Find where the given text appears and provide that cell's center as (x, y) coordinate. 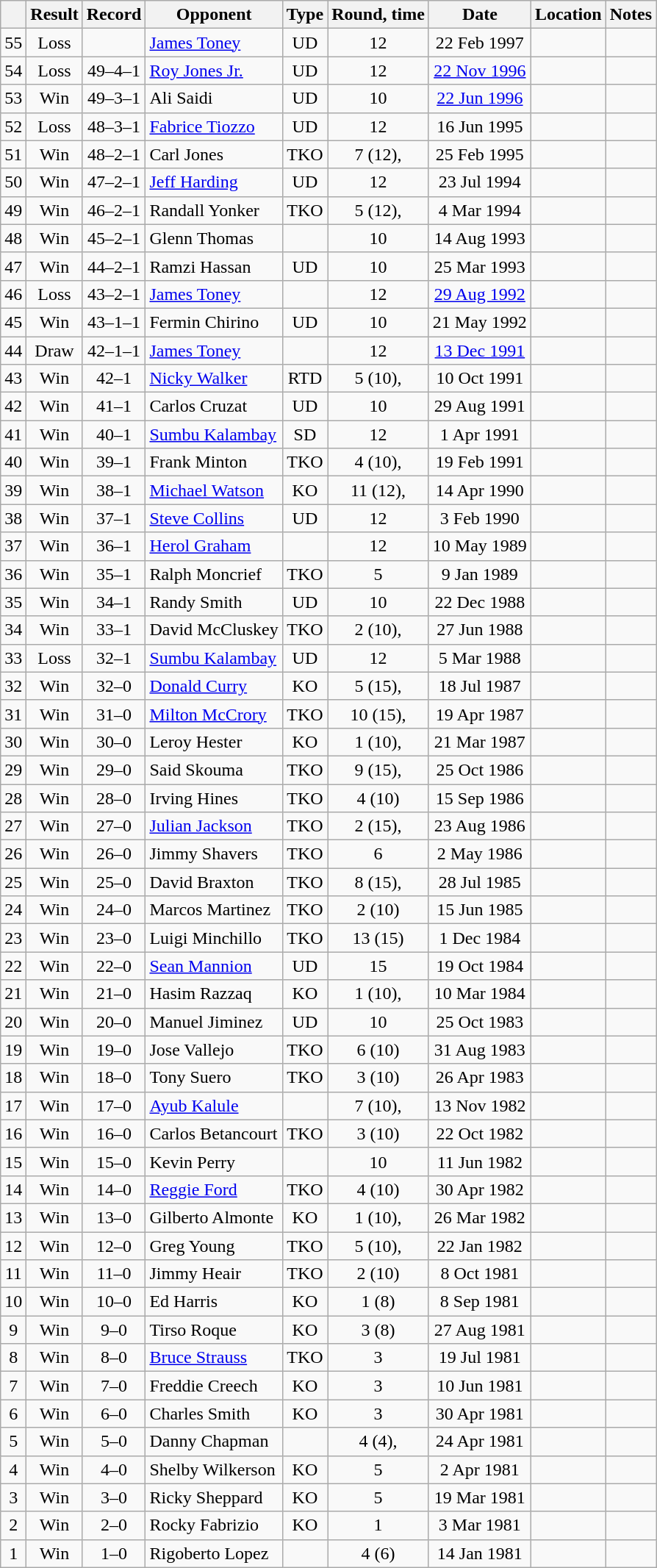
26 Apr 1983 (479, 1078)
9 (15), (378, 770)
33 (13, 658)
50 (13, 182)
19 Apr 1987 (479, 714)
Reggie Ford (214, 1189)
41 (13, 434)
Record (114, 15)
Julian Jackson (214, 826)
22 (13, 966)
Location (568, 15)
17 (13, 1106)
20 (13, 1022)
10 Oct 1991 (479, 379)
25–0 (114, 882)
Danny Chapman (214, 1442)
16 Jun 1995 (479, 126)
Carlos Betancourt (214, 1134)
11 (12), (378, 490)
16 (13, 1134)
David Braxton (214, 882)
Nicky Walker (214, 379)
21 Mar 1987 (479, 742)
Hasim Razzaq (214, 994)
28–0 (114, 798)
46–2–1 (114, 210)
45 (13, 322)
1–0 (114, 1553)
11 Jun 1982 (479, 1161)
53 (13, 99)
4 Mar 1994 (479, 210)
47–2–1 (114, 182)
42–1 (114, 379)
43 (13, 379)
5 (12), (378, 210)
Result (54, 15)
Carlos Cruzat (214, 407)
14 Aug 1993 (479, 238)
23 Aug 1986 (479, 826)
Irving Hines (214, 798)
Fermin Chirino (214, 322)
3 Mar 1981 (479, 1525)
19 Feb 1991 (479, 462)
27 Jun 1988 (479, 630)
Date (479, 15)
Round, time (378, 15)
2 May 1986 (479, 854)
30 Apr 1982 (479, 1189)
13 Dec 1991 (479, 351)
42 (13, 407)
Shelby Wilkerson (214, 1469)
43–1–1 (114, 322)
7 (12), (378, 154)
Glenn Thomas (214, 238)
26–0 (114, 854)
22 Oct 1982 (479, 1134)
22 Feb 1997 (479, 43)
51 (13, 154)
48–2–1 (114, 154)
3 Feb 1990 (479, 518)
18–0 (114, 1078)
13 (15) (378, 938)
22–0 (114, 966)
26 (13, 854)
21–0 (114, 994)
8 Oct 1981 (479, 1274)
Ralph Moncrief (214, 574)
38–1 (114, 490)
27–0 (114, 826)
21 (13, 994)
38 (13, 518)
22 Nov 1996 (479, 71)
Milton McCrory (214, 714)
4 (10), (378, 462)
Ed Harris (214, 1302)
17–0 (114, 1106)
2 (15), (378, 826)
Charles Smith (214, 1414)
10 May 1989 (479, 546)
2 (13, 1525)
Jose Vallejo (214, 1050)
40 (13, 462)
29 Aug 1992 (479, 294)
15–0 (114, 1161)
14 Apr 1990 (479, 490)
1 Dec 1984 (479, 938)
32 (13, 686)
8 (15), (378, 882)
44–2–1 (114, 266)
37 (13, 546)
23 (13, 938)
Donald Curry (214, 686)
37–1 (114, 518)
Rocky Fabrizio (214, 1525)
Gilberto Almonte (214, 1217)
45–2–1 (114, 238)
6–0 (114, 1414)
David McCluskey (214, 630)
22 Jan 1982 (479, 1246)
Manuel Jiminez (214, 1022)
20–0 (114, 1022)
23–0 (114, 938)
9 (13, 1330)
16–0 (114, 1134)
29 (13, 770)
15 Sep 1986 (479, 798)
32–1 (114, 658)
Draw (54, 351)
Opponent (214, 15)
28 Jul 1985 (479, 882)
8 (13, 1358)
19 Oct 1984 (479, 966)
SD (304, 434)
47 (13, 266)
3–0 (114, 1497)
42–1–1 (114, 351)
Fabrice Tiozzo (214, 126)
31 Aug 1983 (479, 1050)
39 (13, 490)
21 May 1992 (479, 322)
Randall Yonker (214, 210)
6 (10) (378, 1050)
22 Jun 1996 (479, 99)
35–1 (114, 574)
24 Apr 1981 (479, 1442)
Kevin Perry (214, 1161)
Sean Mannion (214, 966)
5–0 (114, 1442)
34 (13, 630)
19 Jul 1981 (479, 1358)
3 (8) (378, 1330)
Frank Minton (214, 462)
30 Apr 1981 (479, 1414)
13 (13, 1217)
10 Jun 1981 (479, 1386)
49–3–1 (114, 99)
29–0 (114, 770)
19–0 (114, 1050)
7 (10), (378, 1106)
14 Jan 1981 (479, 1553)
25 Feb 1995 (479, 154)
43–2–1 (114, 294)
24 (13, 910)
Bruce Strauss (214, 1358)
4 (6) (378, 1553)
27 Aug 1981 (479, 1330)
Carl Jones (214, 154)
10 (15), (378, 714)
4–0 (114, 1469)
19 (13, 1050)
41–1 (114, 407)
7 (13, 1386)
12–0 (114, 1246)
5 Mar 1988 (479, 658)
25 Mar 1993 (479, 266)
54 (13, 71)
39–1 (114, 462)
29 Aug 1991 (479, 407)
8 Sep 1981 (479, 1302)
22 Dec 1988 (479, 602)
18 (13, 1078)
24–0 (114, 910)
Marcos Martinez (214, 910)
34–1 (114, 602)
Jeff Harding (214, 182)
9 Jan 1989 (479, 574)
Freddie Creech (214, 1386)
Randy Smith (214, 602)
2–0 (114, 1525)
36 (13, 574)
Michael Watson (214, 490)
Luigi Minchillo (214, 938)
RTD (304, 379)
10 Mar 1984 (479, 994)
Ayub Kalule (214, 1106)
48 (13, 238)
15 Jun 1985 (479, 910)
19 Mar 1981 (479, 1497)
Leroy Hester (214, 742)
14 (13, 1189)
49 (13, 210)
31 (13, 714)
Steve Collins (214, 518)
1 (8) (378, 1302)
13 Nov 1982 (479, 1106)
33–1 (114, 630)
11 (13, 1274)
9–0 (114, 1330)
Tony Suero (214, 1078)
14–0 (114, 1189)
Ricky Sheppard (214, 1497)
30 (13, 742)
48–3–1 (114, 126)
5 (15), (378, 686)
2 Apr 1981 (479, 1469)
25 (13, 882)
36–1 (114, 546)
Greg Young (214, 1246)
35 (13, 602)
11–0 (114, 1274)
26 Mar 1982 (479, 1217)
44 (13, 351)
Ramzi Hassan (214, 266)
46 (13, 294)
8–0 (114, 1358)
13–0 (114, 1217)
23 Jul 1994 (479, 182)
28 (13, 798)
Ali Saidi (214, 99)
7–0 (114, 1386)
18 Jul 1987 (479, 686)
4 (4), (378, 1442)
Rigoberto Lopez (214, 1553)
27 (13, 826)
52 (13, 126)
40–1 (114, 434)
49–4–1 (114, 71)
Type (304, 15)
30–0 (114, 742)
Jimmy Shavers (214, 854)
2 (10), (378, 630)
10–0 (114, 1302)
Notes (631, 15)
Herol Graham (214, 546)
55 (13, 43)
4 (13, 1469)
25 Oct 1983 (479, 1022)
Said Skouma (214, 770)
31–0 (114, 714)
1 Apr 1991 (479, 434)
Tirso Roque (214, 1330)
25 Oct 1986 (479, 770)
Jimmy Heair (214, 1274)
32–0 (114, 686)
Roy Jones Jr. (214, 71)
